Determine the [x, y] coordinate at the center of the cell enclosing the given text.  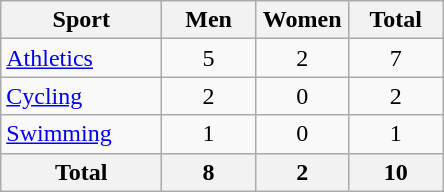
5 [209, 58]
Sport [82, 20]
Women [302, 20]
7 [396, 58]
Swimming [82, 134]
Athletics [82, 58]
8 [209, 172]
Cycling [82, 96]
10 [396, 172]
Men [209, 20]
